Output the [x, y] coordinate of the center of the cell containing the given text.  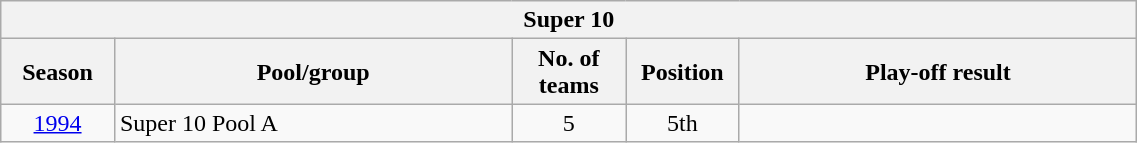
Play-off result [938, 72]
1994 [58, 123]
Season [58, 72]
Super 10 [569, 20]
Super 10 Pool A [313, 123]
5 [569, 123]
No. of teams [569, 72]
5th [683, 123]
Position [683, 72]
Pool/group [313, 72]
